Provide the (x, y) coordinate of the cell's center where the given text is located.  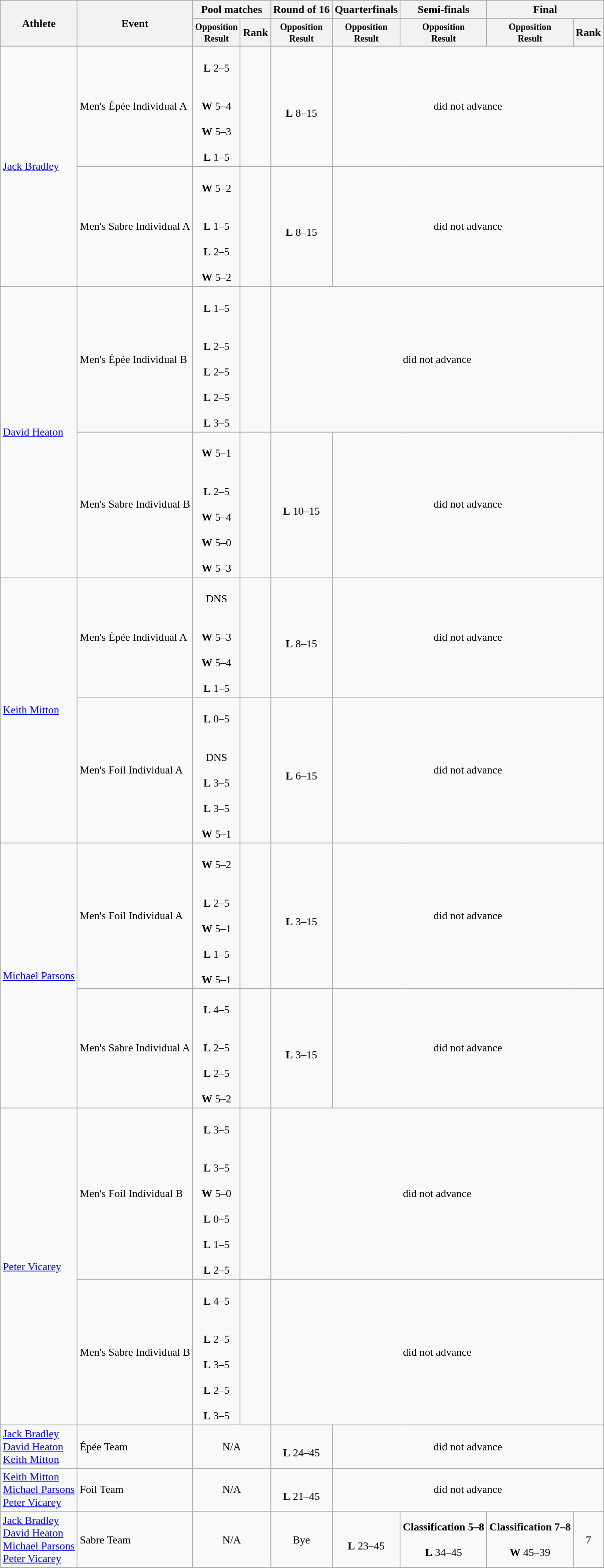
Men's Épée Individual B (135, 359)
Classification 5–8 L 34–45 (444, 1540)
Jack Bradley (39, 166)
Épée Team (135, 1447)
Jack BradleyDavid HeatonMichael ParsonsPeter Vicarey (39, 1540)
L 3–5 L 3–5 W 5–0 L 0–5 L 1–5 L 2–5 (216, 1194)
W 5–2 L 1–5 L 2–5 W 5–2 (216, 227)
L 2–5 W 5–4 W 5–3 L 1–5 (216, 107)
Sabre Team (135, 1540)
Foil Team (135, 1490)
Keith MittonMichael ParsonsPeter Vicarey (39, 1490)
Classification 7–8 W 45–39 (530, 1540)
Quarterfinals (366, 10)
Final (545, 10)
W 5–2 L 2–5 W 5–1 L 1–5 W 5–1 (216, 916)
L 23–45 (366, 1540)
L 24–45 (301, 1447)
DNS W 5–3 W 5–4 L 1–5 (216, 638)
7 (589, 1540)
L 4–5 L 2–5 L 2–5 W 5–2 (216, 1048)
Jack BradleyDavid HeatonKeith Mitton (39, 1447)
Bye (301, 1540)
Pool matches (232, 10)
Event (135, 24)
L 6–15 (301, 770)
L 4–5 L 2–5 L 3–5 L 2–5 L 3–5 (216, 1353)
Men's Foil Individual B (135, 1194)
Keith Mitton (39, 710)
L 10–15 (301, 505)
Semi-finals (444, 10)
David Heaton (39, 432)
Michael Parsons (39, 976)
L 0–5 DNS L 3–5 L 3–5 W 5–1 (216, 770)
Peter Vicarey (39, 1267)
Round of 16 (301, 10)
W 5–1 L 2–5 W 5–4 W 5–0 W 5–3 (216, 505)
Athlete (39, 24)
L 21–45 (301, 1490)
L 1–5 L 2–5 L 2–5 L 2–5 L 3–5 (216, 359)
